Locate the cell with the specified text and output its (X, Y) center coordinate. 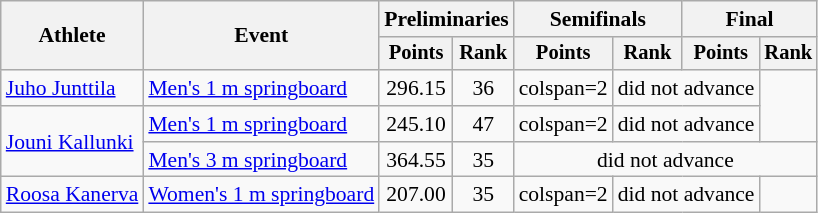
Semifinals (598, 19)
Preliminaries (446, 19)
Final (750, 19)
Jouni Kallunki (72, 142)
Women's 1 m springboard (261, 195)
47 (484, 124)
207.00 (416, 195)
Roosa Kanerva (72, 195)
Athlete (72, 36)
Juho Junttila (72, 88)
245.10 (416, 124)
296.15 (416, 88)
36 (484, 88)
364.55 (416, 160)
Men's 3 m springboard (261, 160)
Event (261, 36)
